Find where the given text appears and provide that cell's center as [x, y] coordinate. 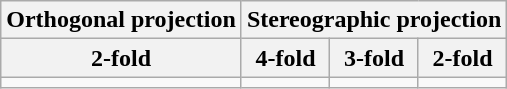
Orthogonal projection [122, 20]
3-fold [374, 58]
4-fold [285, 58]
Stereographic projection [374, 20]
